Return the (X, Y) coordinate for the center point of the cell that contains the specified text.  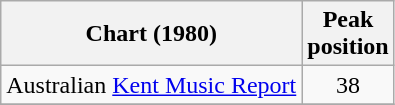
38 (348, 85)
Chart (1980) (152, 34)
Australian Kent Music Report (152, 85)
Peakposition (348, 34)
